Scan for the cell matching the given text and deliver its [X, Y] coordinate at center. 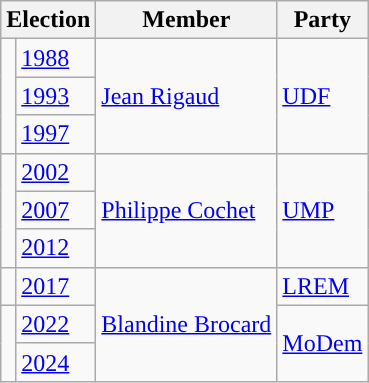
Jean Rigaud [186, 96]
Blandine Brocard [186, 324]
Party [322, 20]
UDF [322, 96]
2022 [56, 324]
2007 [56, 210]
1988 [56, 58]
Member [186, 20]
2002 [56, 172]
LREM [322, 286]
UMP [322, 210]
1993 [56, 96]
Philippe Cochet [186, 210]
2024 [56, 362]
2012 [56, 248]
Election [48, 20]
1997 [56, 134]
2017 [56, 286]
MoDem [322, 343]
